Return the [X, Y] coordinate for the center point of the cell that contains the specified text.  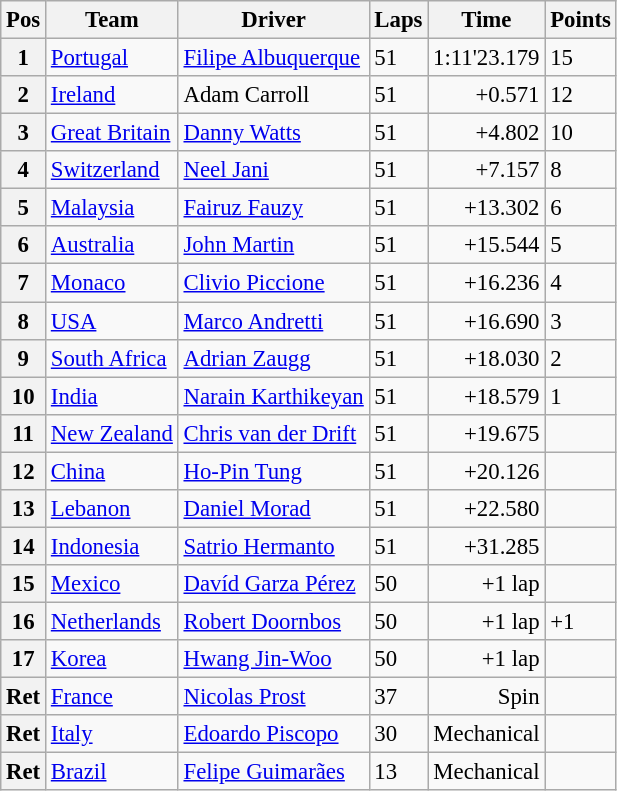
India [112, 396]
Switzerland [112, 170]
China [112, 471]
Mexico [112, 584]
Driver [274, 20]
Fairuz Fauzy [274, 208]
1:11'23.179 [486, 58]
+22.580 [486, 509]
Robert Doornbos [274, 621]
Hwang Jin-Woo [274, 659]
Spin [486, 697]
30 [398, 734]
Australia [112, 245]
Edoardo Piscopo [274, 734]
Felipe Guimarães [274, 772]
Laps [398, 20]
Filipe Albuquerque [274, 58]
7 [24, 283]
Ireland [112, 95]
Time [486, 20]
Pos [24, 20]
+18.030 [486, 358]
+1 [580, 621]
USA [112, 321]
Great Britain [112, 133]
Neel Jani [274, 170]
+16.690 [486, 321]
New Zealand [112, 433]
Daniel Morad [274, 509]
John Martin [274, 245]
Marco Andretti [274, 321]
Portugal [112, 58]
16 [24, 621]
Netherlands [112, 621]
11 [24, 433]
Nicolas Prost [274, 697]
Narain Karthikeyan [274, 396]
Lebanon [112, 509]
9 [24, 358]
37 [398, 697]
+0.571 [486, 95]
Clivio Piccione [274, 283]
+31.285 [486, 546]
Adam Carroll [274, 95]
Davíd Garza Pérez [274, 584]
France [112, 697]
+13.302 [486, 208]
Chris van der Drift [274, 433]
Monaco [112, 283]
+20.126 [486, 471]
+15.544 [486, 245]
Korea [112, 659]
Danny Watts [274, 133]
South Africa [112, 358]
+7.157 [486, 170]
+4.802 [486, 133]
Adrian Zaugg [274, 358]
17 [24, 659]
+18.579 [486, 396]
Points [580, 20]
Ho-Pin Tung [274, 471]
Satrio Hermanto [274, 546]
Brazil [112, 772]
+16.236 [486, 283]
+19.675 [486, 433]
Italy [112, 734]
Team [112, 20]
Indonesia [112, 546]
14 [24, 546]
Malaysia [112, 208]
